Return the (x, y) coordinate for the center point of the cell that contains the specified text.  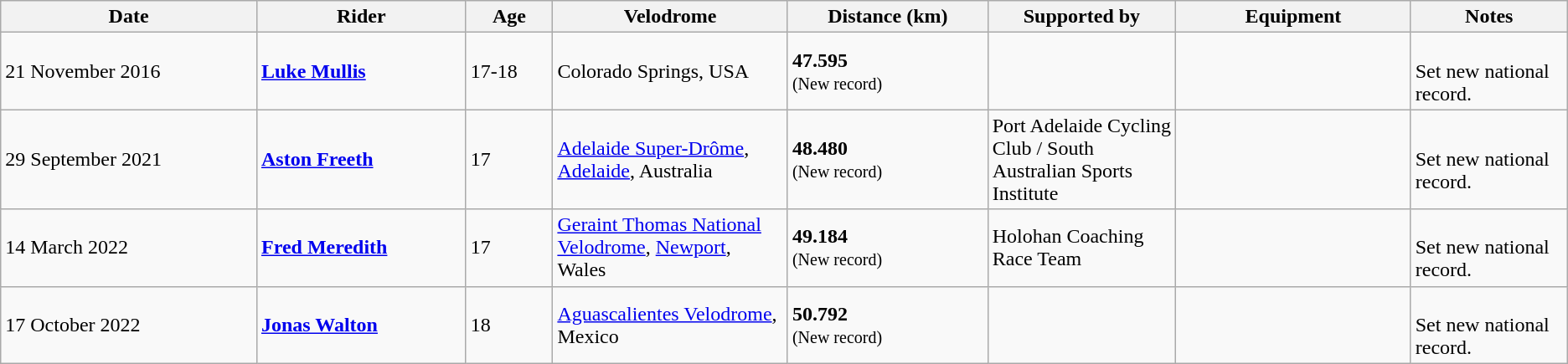
Adelaide Super-Drôme, Adelaide, Australia (670, 159)
49.184 (New record) (888, 248)
18 (509, 325)
Aston Freeth (361, 159)
47.595 (New record) (888, 71)
Supported by (1081, 17)
50.792 (New record) (888, 325)
Luke Mullis (361, 71)
17 October 2022 (129, 325)
Distance (km) (888, 17)
Age (509, 17)
48.480 (New record) (888, 159)
Jonas Walton (361, 325)
17-18 (509, 71)
29 September 2021 (129, 159)
Fred Meredith (361, 248)
Holohan Coaching Race Team (1081, 248)
21 November 2016 (129, 71)
Date (129, 17)
14 March 2022 (129, 248)
Notes (1489, 17)
Equipment (1293, 17)
Velodrome (670, 17)
Aguascalientes Velodrome, Mexico (670, 325)
Rider (361, 17)
Colorado Springs, USA (670, 71)
Port Adelaide Cycling Club / South Australian Sports Institute (1081, 159)
Geraint Thomas National Velodrome, Newport, Wales (670, 248)
